Return [X, Y] of the center of cell containing provided text 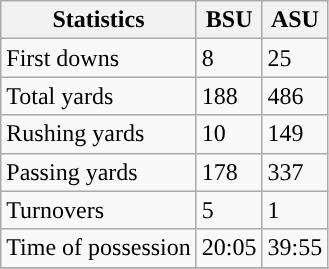
Statistics [99, 20]
ASU [295, 20]
188 [229, 96]
BSU [229, 20]
337 [295, 172]
Turnovers [99, 210]
20:05 [229, 248]
8 [229, 58]
10 [229, 134]
178 [229, 172]
Passing yards [99, 172]
486 [295, 96]
25 [295, 58]
Time of possession [99, 248]
1 [295, 210]
First downs [99, 58]
39:55 [295, 248]
Rushing yards [99, 134]
5 [229, 210]
149 [295, 134]
Total yards [99, 96]
